Detect which cell encompasses the target text, then output its [x, y] center coordinate. 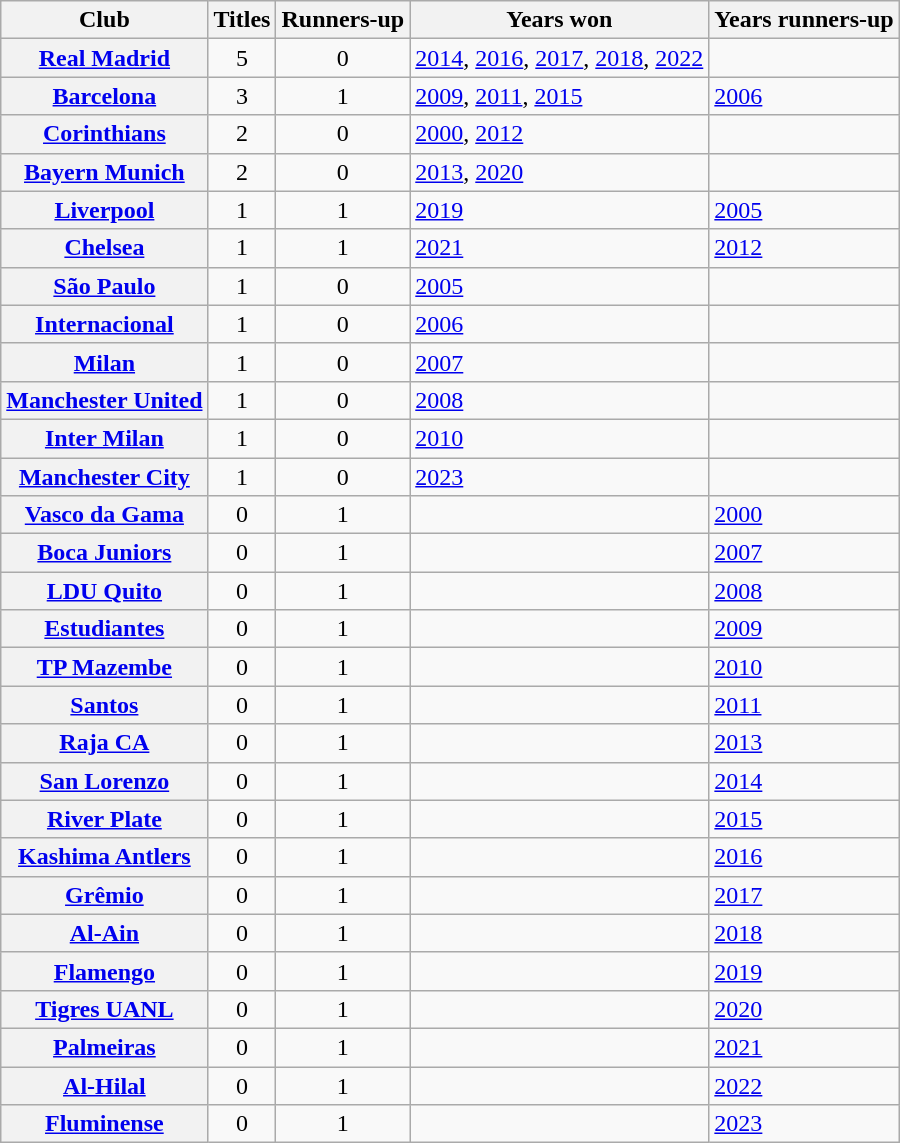
Kashima Antlers [104, 857]
2013, 2020 [560, 172]
2022 [804, 1085]
Al-Hilal [104, 1085]
2012 [804, 248]
Inter Milan [104, 438]
2000 [804, 515]
2009 [804, 629]
Santos [104, 705]
3 [242, 96]
LDU Quito [104, 591]
Boca Juniors [104, 553]
Runners-up [343, 20]
Raja CA [104, 743]
Titles [242, 20]
Grêmio [104, 895]
Years won [560, 20]
Club [104, 20]
Al-Ain [104, 933]
São Paulo [104, 286]
Internacional [104, 324]
Real Madrid [104, 58]
Chelsea [104, 248]
Years runners-up [804, 20]
2020 [804, 1009]
Bayern Munich [104, 172]
2009, 2011, 2015 [560, 96]
2014, 2016, 2017, 2018, 2022 [560, 58]
TP Mazembe [104, 667]
Flamengo [104, 971]
Vasco da Gama [104, 515]
2013 [804, 743]
Estudiantes [104, 629]
River Plate [104, 819]
Manchester City [104, 477]
2015 [804, 819]
5 [242, 58]
San Lorenzo [104, 781]
2000, 2012 [560, 134]
2018 [804, 933]
Liverpool [104, 210]
Milan [104, 362]
Palmeiras [104, 1047]
Tigres UANL [104, 1009]
2011 [804, 705]
Fluminense [104, 1124]
2017 [804, 895]
2016 [804, 857]
2014 [804, 781]
Manchester United [104, 400]
Corinthians [104, 134]
Barcelona [104, 96]
